Scan for the cell matching the given text and deliver its (X, Y) coordinate at center. 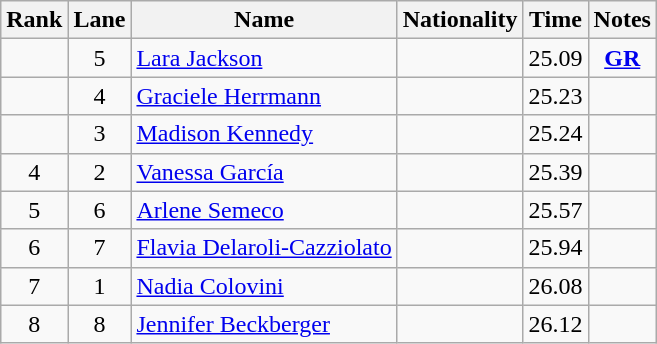
Lane (100, 20)
3 (100, 134)
25.39 (556, 172)
GR (622, 58)
25.23 (556, 96)
Vanessa García (264, 172)
Jennifer Beckberger (264, 324)
Arlene Semeco (264, 210)
Graciele Herrmann (264, 96)
25.57 (556, 210)
25.94 (556, 248)
Notes (622, 20)
2 (100, 172)
26.08 (556, 286)
Rank (34, 20)
Madison Kennedy (264, 134)
Name (264, 20)
Flavia Delaroli-Cazziolato (264, 248)
26.12 (556, 324)
Time (556, 20)
1 (100, 286)
25.24 (556, 134)
Nadia Colovini (264, 286)
Lara Jackson (264, 58)
Nationality (460, 20)
25.09 (556, 58)
